Search for the cell housing the specified text and yield its [x, y] center coordinate. 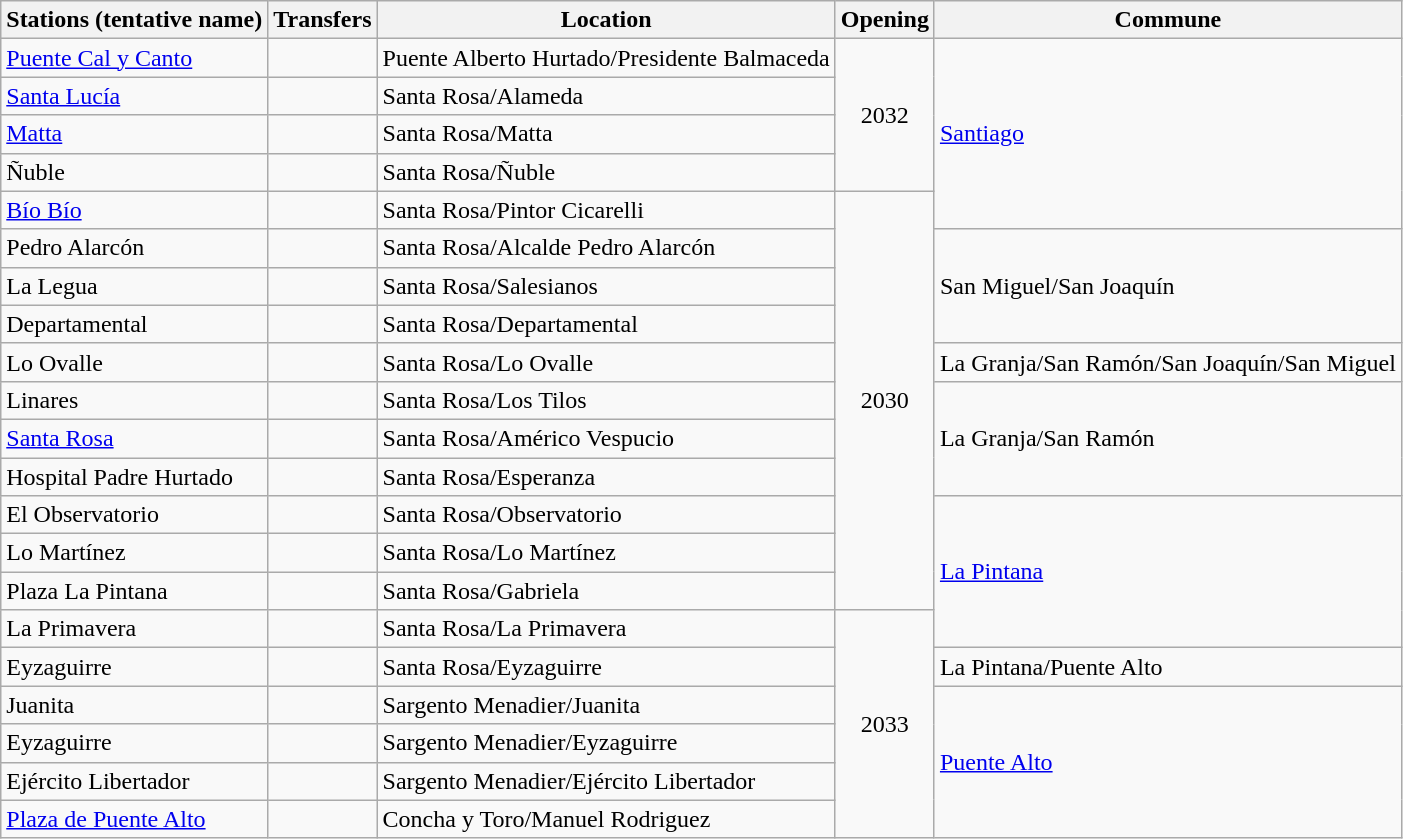
Ñuble [134, 172]
Santa Rosa/Esperanza [606, 477]
Santiago [1168, 134]
Commune [1168, 20]
2032 [884, 115]
Departamental [134, 324]
Santa Rosa/Observatorio [606, 515]
La Pintana/Puente Alto [1168, 667]
El Observatorio [134, 515]
La Pintana [1168, 572]
Juanita [134, 705]
La Granja/San Ramón [1168, 438]
Concha y Toro/Manuel Rodriguez [606, 819]
Sargento Menadier/Juanita [606, 705]
Puente Cal y Canto [134, 58]
Sargento Menadier/Ejército Libertador [606, 781]
Santa Rosa [134, 438]
Opening [884, 20]
Ejército Libertador [134, 781]
Pedro Alarcón [134, 248]
Santa Rosa/Lo Martínez [606, 553]
Santa Rosa/Los Tilos [606, 400]
Transfers [322, 20]
Linares [134, 400]
Bío Bío [134, 210]
Santa Rosa/Lo Ovalle [606, 362]
Stations (tentative name) [134, 20]
Santa Rosa/Pintor Cicarelli [606, 210]
Plaza de Puente Alto [134, 819]
La Granja/San Ramón/San Joaquín/San Miguel [1168, 362]
La Legua [134, 286]
2033 [884, 724]
Santa Rosa/Departamental [606, 324]
Lo Martínez [134, 553]
Santa Rosa/Ñuble [606, 172]
San Miguel/San Joaquín [1168, 286]
Hospital Padre Hurtado [134, 477]
Santa Rosa/Matta [606, 134]
Santa Lucía [134, 96]
Santa Rosa/Salesianos [606, 286]
Sargento Menadier/Eyzaguirre [606, 743]
Lo Ovalle [134, 362]
2030 [884, 400]
Santa Rosa/Eyzaguirre [606, 667]
Puente Alberto Hurtado/Presidente Balmaceda [606, 58]
Plaza La Pintana [134, 591]
Puente Alto [1168, 762]
Santa Rosa/Alcalde Pedro Alarcón [606, 248]
Matta [134, 134]
Location [606, 20]
Santa Rosa/Gabriela [606, 591]
Santa Rosa/La Primavera [606, 629]
Santa Rosa/Américo Vespucio [606, 438]
La Primavera [134, 629]
Santa Rosa/Alameda [606, 96]
